Return [x, y] of the center of cell containing provided text 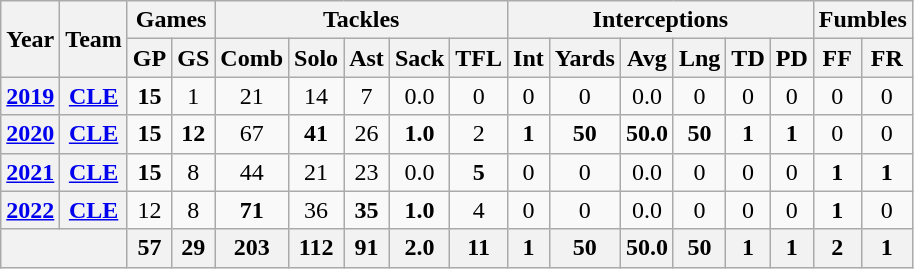
35 [367, 210]
GP [149, 58]
23 [367, 172]
Comb [252, 58]
29 [194, 248]
Fumbles [862, 20]
7 [367, 96]
5 [479, 172]
Lng [699, 58]
FF [837, 58]
GS [194, 58]
TD [748, 58]
Team [94, 39]
11 [479, 248]
TFL [479, 58]
112 [316, 248]
67 [252, 134]
Year [30, 39]
57 [149, 248]
Avg [646, 58]
2020 [30, 134]
FR [886, 58]
4 [479, 210]
41 [316, 134]
Tackles [362, 20]
26 [367, 134]
44 [252, 172]
Interceptions [661, 20]
203 [252, 248]
2019 [30, 96]
2.0 [419, 248]
Int [529, 58]
Ast [367, 58]
Solo [316, 58]
71 [252, 210]
2022 [30, 210]
91 [367, 248]
2021 [30, 172]
14 [316, 96]
36 [316, 210]
PD [792, 58]
Sack [419, 58]
Games [170, 20]
Yards [584, 58]
